Pinpoint the cell where the given text exists, returning its (x, y) midpoint coordinate. 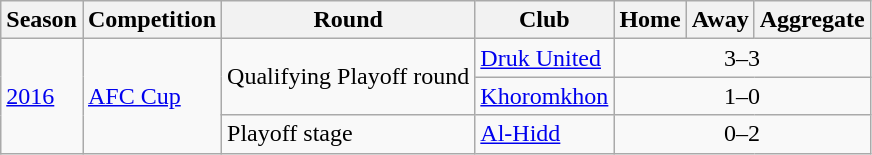
Home (650, 20)
Playoff stage (348, 134)
Aggregate (812, 20)
Qualifying Playoff round (348, 77)
0–2 (742, 134)
Druk United (544, 58)
Away (720, 20)
Club (544, 20)
Competition (152, 20)
AFC Cup (152, 96)
Season (42, 20)
Round (348, 20)
2016 (42, 96)
Al-Hidd (544, 134)
Khoromkhon (544, 96)
3–3 (742, 58)
1–0 (742, 96)
